Locate the cell with the specified text and output its [x, y] center coordinate. 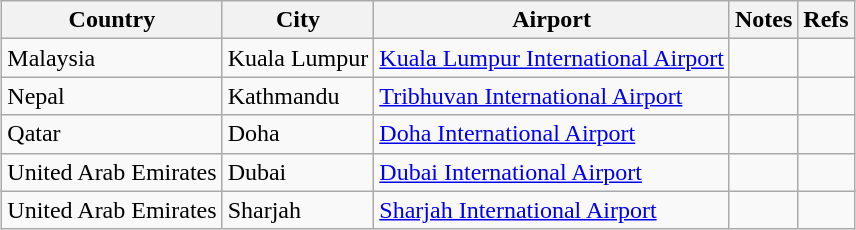
Dubai [298, 172]
City [298, 20]
Sharjah [298, 210]
Notes [763, 20]
Country [112, 20]
Malaysia [112, 58]
Doha [298, 134]
Dubai International Airport [552, 172]
Airport [552, 20]
Doha International Airport [552, 134]
Nepal [112, 96]
Sharjah International Airport [552, 210]
Kathmandu [298, 96]
Qatar [112, 134]
Kuala Lumpur [298, 58]
Tribhuvan International Airport [552, 96]
Kuala Lumpur International Airport [552, 58]
Refs [826, 20]
